For the text-containing cell, return its midpoint in [x, y] coordinate format. 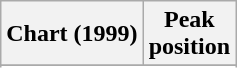
Peakposition [189, 34]
Chart (1999) [72, 34]
